Pinpoint the cell where the given text exists, returning its [x, y] midpoint coordinate. 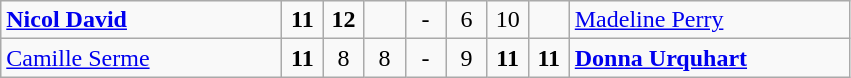
12 [344, 20]
Madeline Perry [710, 20]
Donna Urquhart [710, 58]
Nicol David [142, 20]
Camille Serme [142, 58]
6 [466, 20]
10 [508, 20]
9 [466, 58]
